From the cell containing the given text, extract its center point as (X, Y) coordinate. 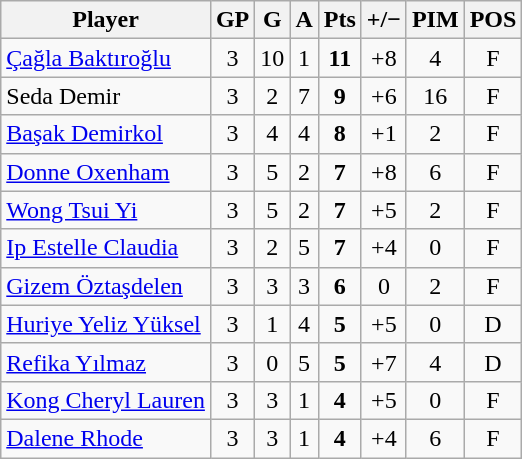
GP (232, 20)
G (272, 20)
Player (106, 20)
11 (340, 58)
10 (272, 58)
Pts (340, 20)
Huriye Yeliz Yüksel (106, 324)
Wong Tsui Yi (106, 210)
Çağla Baktıroğlu (106, 58)
A (304, 20)
Ip Estelle Claudia (106, 248)
9 (340, 96)
Gizem Öztaşdelen (106, 286)
Seda Demir (106, 96)
PIM (435, 20)
Refika Yılmaz (106, 362)
+/− (384, 20)
Donne Oxenham (106, 172)
8 (340, 134)
Kong Cheryl Lauren (106, 400)
+7 (384, 362)
+1 (384, 134)
16 (435, 96)
+6 (384, 96)
POS (493, 20)
Dalene Rhode (106, 438)
Başak Demirkol (106, 134)
